Return (x, y) of the center of cell containing provided text 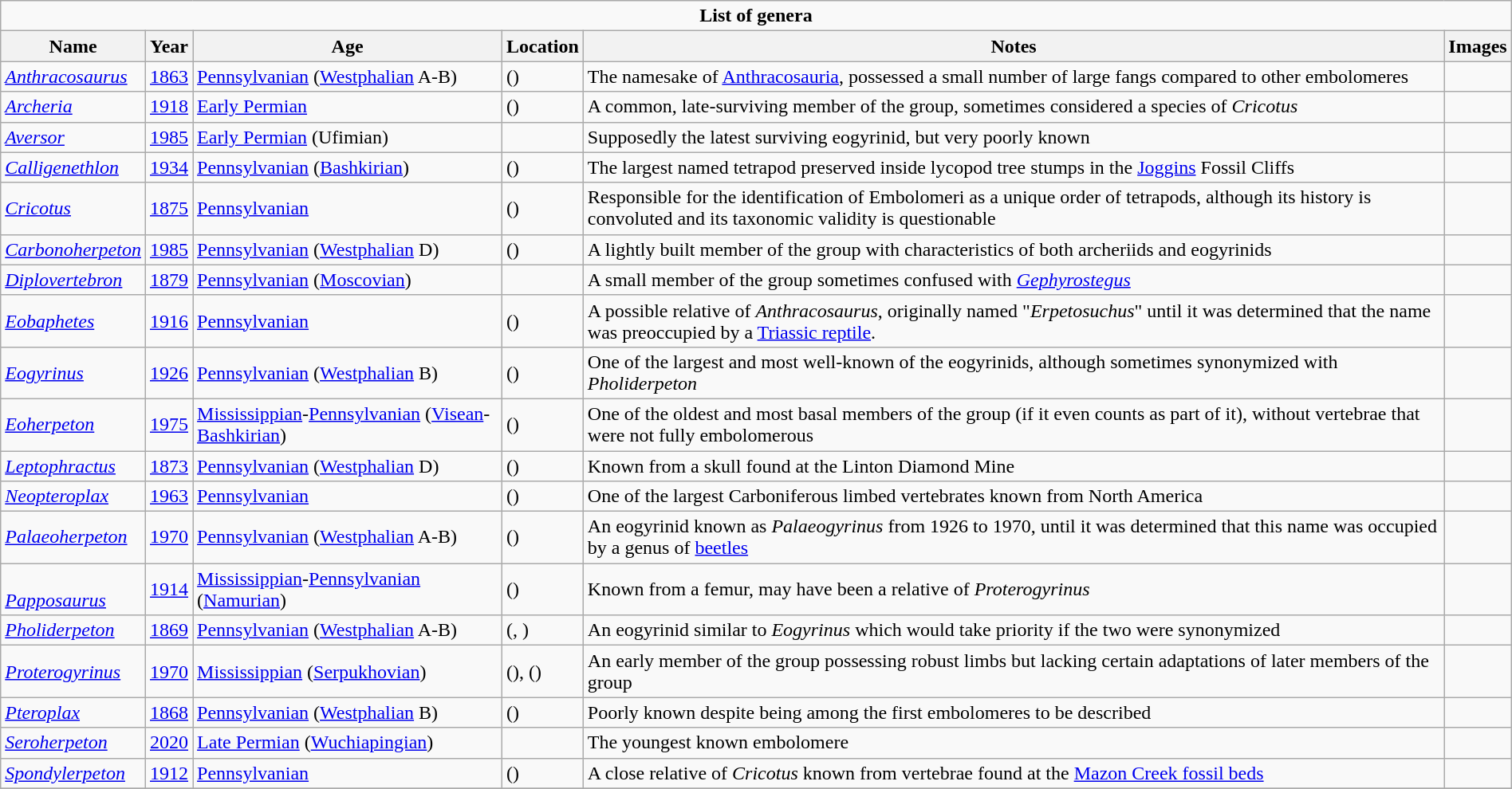
1873 (169, 466)
1963 (169, 497)
Age (348, 46)
(, ) (543, 630)
Name (73, 46)
Images (1478, 46)
Papposaurus (73, 590)
Neopteroplax (73, 497)
A common, late-surviving member of the group, sometimes considered a species of Cricotus (1014, 107)
1934 (169, 167)
Notes (1014, 46)
Year (169, 46)
Diplovertebron (73, 280)
Early Permian (348, 107)
Carbonoherpeton (73, 249)
One of the largest Carboniferous limbed vertebrates known from North America (1014, 497)
The youngest known embolomere (1014, 743)
(), () (543, 671)
Proterogyrinus (73, 671)
Known from a skull found at the Linton Diamond Mine (1014, 466)
1975 (169, 424)
Pteroplax (73, 712)
An eogyrinid known as Palaeogyrinus from 1926 to 1970, until it was determined that this name was occupied by a genus of beetles (1014, 537)
One of the largest and most well-known of the eogyrinids, although sometimes synonymized with Pholiderpeton (1014, 373)
1875 (169, 209)
1914 (169, 590)
1879 (169, 280)
The largest named tetrapod preserved inside lycopod tree stumps in the Joggins Fossil Cliffs (1014, 167)
Early Permian (Ufimian) (348, 137)
Late Permian (Wuchiapingian) (348, 743)
Location (543, 46)
Aversor (73, 137)
Seroherpeton (73, 743)
1918 (169, 107)
1863 (169, 77)
Mississippian (Serpukhovian) (348, 671)
Mississippian-Pennsylvanian (Visean-Bashkirian) (348, 424)
List of genera (756, 16)
1912 (169, 773)
1869 (169, 630)
One of the oldest and most basal members of the group (if it even counts as part of it), without vertebrae that were not fully embolomerous (1014, 424)
Palaeoherpeton (73, 537)
Supposedly the latest surviving eogyrinid, but very poorly known (1014, 137)
Poorly known despite being among the first embolomeres to be described (1014, 712)
1926 (169, 373)
An early member of the group possessing robust limbs but lacking certain adaptations of later members of the group (1014, 671)
Eogyrinus (73, 373)
Cricotus (73, 209)
2020 (169, 743)
Mississippian-Pennsylvanian (Namurian) (348, 590)
Anthracosaurus (73, 77)
Pholiderpeton (73, 630)
1868 (169, 712)
Known from a femur, may have been a relative of Proterogyrinus (1014, 590)
A close relative of Cricotus known from vertebrae found at the Mazon Creek fossil beds (1014, 773)
A small member of the group sometimes confused with Gephyrostegus (1014, 280)
A lightly built member of the group with characteristics of both archeriids and eogyrinids (1014, 249)
Pennsylvanian (Bashkirian) (348, 167)
Leptophractus (73, 466)
1916 (169, 320)
An eogyrinid similar to Eogyrinus which would take priority if the two were synonymized (1014, 630)
Spondylerpeton (73, 773)
A possible relative of Anthracosaurus, originally named "Erpetosuchus" until it was determined that the name was preoccupied by a Triassic reptile. (1014, 320)
Pennsylvanian (Moscovian) (348, 280)
Eoherpeton (73, 424)
The namesake of Anthracosauria, possessed a small number of large fangs compared to other embolomeres (1014, 77)
Eobaphetes (73, 320)
Archeria (73, 107)
Calligenethlon (73, 167)
